Determine the (X, Y) coordinate at the center of the cell enclosing the given text.  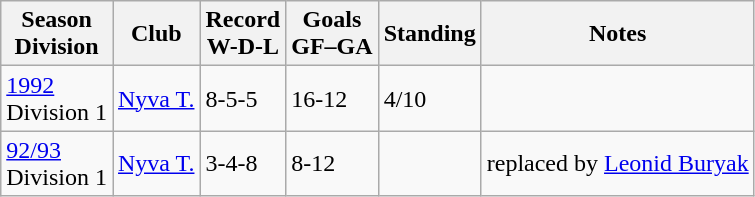
3-4-8 (243, 164)
8-12 (332, 164)
SeasonDivision (57, 34)
GoalsGF–GA (332, 34)
Club (156, 34)
1992Division 1 (57, 98)
Standing (430, 34)
Notes (618, 34)
8-5-5 (243, 98)
RecordW-D-L (243, 34)
replaced by Leonid Buryak (618, 164)
16-12 (332, 98)
92/93Division 1 (57, 164)
4/10 (430, 98)
